Find where the given text appears and provide that cell's center as (X, Y) coordinate. 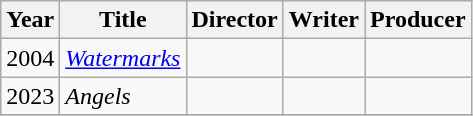
Producer (418, 20)
2023 (30, 96)
Year (30, 20)
Director (234, 20)
2004 (30, 58)
Angels (123, 96)
Watermarks (123, 58)
Writer (324, 20)
Title (123, 20)
